Identify which cell holds the provided text, then report its (X, Y) central coordinate. 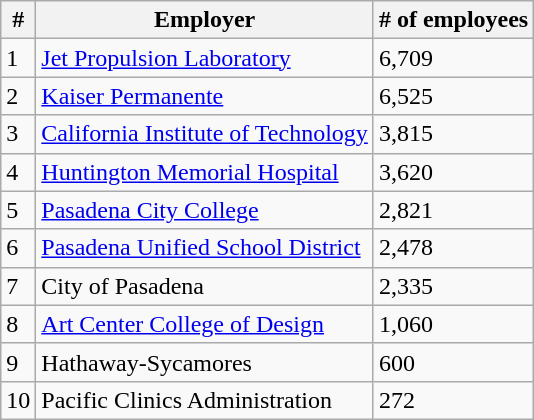
Pasadena Unified School District (205, 248)
Hathaway-Sycamores (205, 362)
6,709 (453, 58)
9 (18, 362)
# of employees (453, 20)
8 (18, 324)
272 (453, 400)
3,815 (453, 134)
2,821 (453, 210)
City of Pasadena (205, 286)
Pacific Clinics Administration (205, 400)
1,060 (453, 324)
6,525 (453, 96)
# (18, 20)
2,335 (453, 286)
Art Center College of Design (205, 324)
Kaiser Permanente (205, 96)
2 (18, 96)
600 (453, 362)
California Institute of Technology (205, 134)
3 (18, 134)
Jet Propulsion Laboratory (205, 58)
6 (18, 248)
Huntington Memorial Hospital (205, 172)
10 (18, 400)
2,478 (453, 248)
4 (18, 172)
1 (18, 58)
Pasadena City College (205, 210)
7 (18, 286)
Employer (205, 20)
3,620 (453, 172)
5 (18, 210)
